Return [x, y] of the center of cell containing provided text 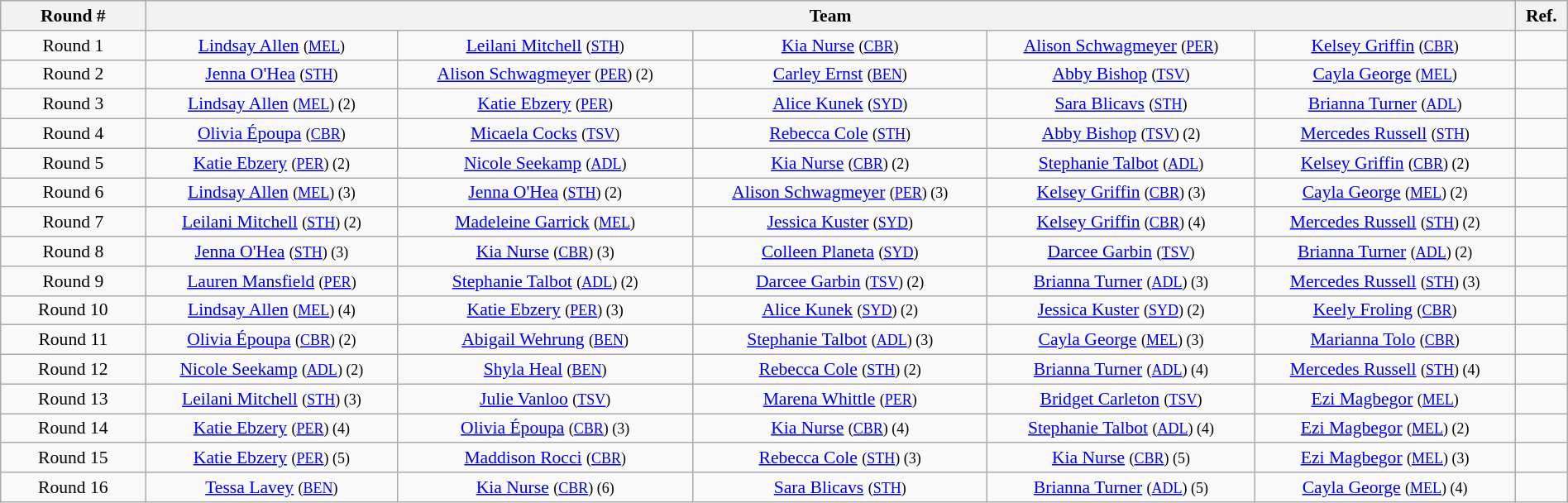
Colleen Planeta (SYD) [840, 251]
Julie Vanloo (TSV) [546, 399]
Round 14 [73, 429]
Round 16 [73, 487]
Madeleine Garrick (MEL) [546, 223]
Ref. [1542, 16]
Alice Kunek (SYD) [840, 104]
Stephanie Talbot (ADL) (4) [1121, 429]
Mercedes Russell (STH) (4) [1384, 370]
Olivia Époupa (CBR) [271, 134]
Round 11 [73, 340]
Round 12 [73, 370]
Olivia Époupa (CBR) (2) [271, 340]
Katie Ebzery (PER) (5) [271, 458]
Alison Schwagmeyer (PER) (2) [546, 74]
Kia Nurse (CBR) (3) [546, 251]
Rebecca Cole (STH) [840, 134]
Lindsay Allen (MEL) (3) [271, 193]
Lauren Mansfield (PER) [271, 281]
Maddison Rocci (CBR) [546, 458]
Jenna O'Hea (STH) [271, 74]
Ezi Magbegor (MEL) (3) [1384, 458]
Tessa Lavey (BEN) [271, 487]
Alice Kunek (SYD) (2) [840, 310]
Stephanie Talbot (ADL) (2) [546, 281]
Alison Schwagmeyer (PER) [1121, 46]
Bridget Carleton (TSV) [1121, 399]
Round 8 [73, 251]
Abby Bishop (TSV) (2) [1121, 134]
Kelsey Griffin (CBR) (4) [1121, 223]
Round 9 [73, 281]
Olivia Époupa (CBR) (3) [546, 429]
Katie Ebzery (PER) (2) [271, 163]
Darcee Garbin (TSV) (2) [840, 281]
Brianna Turner (ADL) (5) [1121, 487]
Cayla George (MEL) (4) [1384, 487]
Cayla George (MEL) (2) [1384, 193]
Kelsey Griffin (CBR) (3) [1121, 193]
Abigail Wehrung (BEN) [546, 340]
Stephanie Talbot (ADL) [1121, 163]
Round 5 [73, 163]
Katie Ebzery (PER) (4) [271, 429]
Round 6 [73, 193]
Stephanie Talbot (ADL) (3) [840, 340]
Round 2 [73, 74]
Keely Froling (CBR) [1384, 310]
Jessica Kuster (SYD) (2) [1121, 310]
Mercedes Russell (STH) (3) [1384, 281]
Leilani Mitchell (STH) [546, 46]
Darcee Garbin (TSV) [1121, 251]
Jessica Kuster (SYD) [840, 223]
Rebecca Cole (STH) (3) [840, 458]
Alison Schwagmeyer (PER) (3) [840, 193]
Shyla Heal (BEN) [546, 370]
Kelsey Griffin (CBR) [1384, 46]
Leilani Mitchell (STH) (3) [271, 399]
Round 15 [73, 458]
Katie Ebzery (PER) [546, 104]
Jenna O'Hea (STH) (2) [546, 193]
Leilani Mitchell (STH) (2) [271, 223]
Kelsey Griffin (CBR) (2) [1384, 163]
Cayla George (MEL) (3) [1121, 340]
Round 4 [73, 134]
Marianna Tolo (CBR) [1384, 340]
Kia Nurse (CBR) [840, 46]
Kia Nurse (CBR) (4) [840, 429]
Brianna Turner (ADL) (2) [1384, 251]
Round 3 [73, 104]
Round # [73, 16]
Katie Ebzery (PER) (3) [546, 310]
Brianna Turner (ADL) (4) [1121, 370]
Round 7 [73, 223]
Round 10 [73, 310]
Micaela Cocks (TSV) [546, 134]
Round 13 [73, 399]
Nicole Seekamp (ADL) [546, 163]
Lindsay Allen (MEL) (2) [271, 104]
Ezi Magbegor (MEL) [1384, 399]
Nicole Seekamp (ADL) (2) [271, 370]
Team [830, 16]
Marena Whittle (PER) [840, 399]
Carley Ernst (BEN) [840, 74]
Round 1 [73, 46]
Kia Nurse (CBR) (5) [1121, 458]
Lindsay Allen (MEL) (4) [271, 310]
Jenna O'Hea (STH) (3) [271, 251]
Mercedes Russell (STH) (2) [1384, 223]
Abby Bishop (TSV) [1121, 74]
Brianna Turner (ADL) (3) [1121, 281]
Cayla George (MEL) [1384, 74]
Ezi Magbegor (MEL) (2) [1384, 429]
Lindsay Allen (MEL) [271, 46]
Kia Nurse (CBR) (6) [546, 487]
Brianna Turner (ADL) [1384, 104]
Rebecca Cole (STH) (2) [840, 370]
Kia Nurse (CBR) (2) [840, 163]
Mercedes Russell (STH) [1384, 134]
